Find where the given text appears and provide that cell's center as (x, y) coordinate. 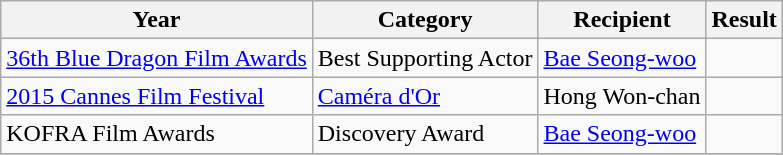
Year (157, 20)
Category (425, 20)
Result (744, 20)
Caméra d'Or (425, 96)
36th Blue Dragon Film Awards (157, 58)
Hong Won-chan (622, 96)
KOFRA Film Awards (157, 134)
Recipient (622, 20)
Best Supporting Actor (425, 58)
2015 Cannes Film Festival (157, 96)
Discovery Award (425, 134)
